Extract the (x, y) coordinate from the center of the cell holding the provided text.  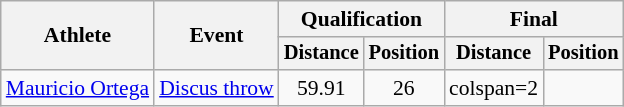
Qualification (362, 19)
26 (404, 88)
Mauricio Ortega (78, 88)
Athlete (78, 36)
Final (534, 19)
Discus throw (216, 88)
Event (216, 36)
colspan=2 (494, 88)
59.91 (322, 88)
